For the text-containing cell, return its midpoint in [X, Y] coordinate format. 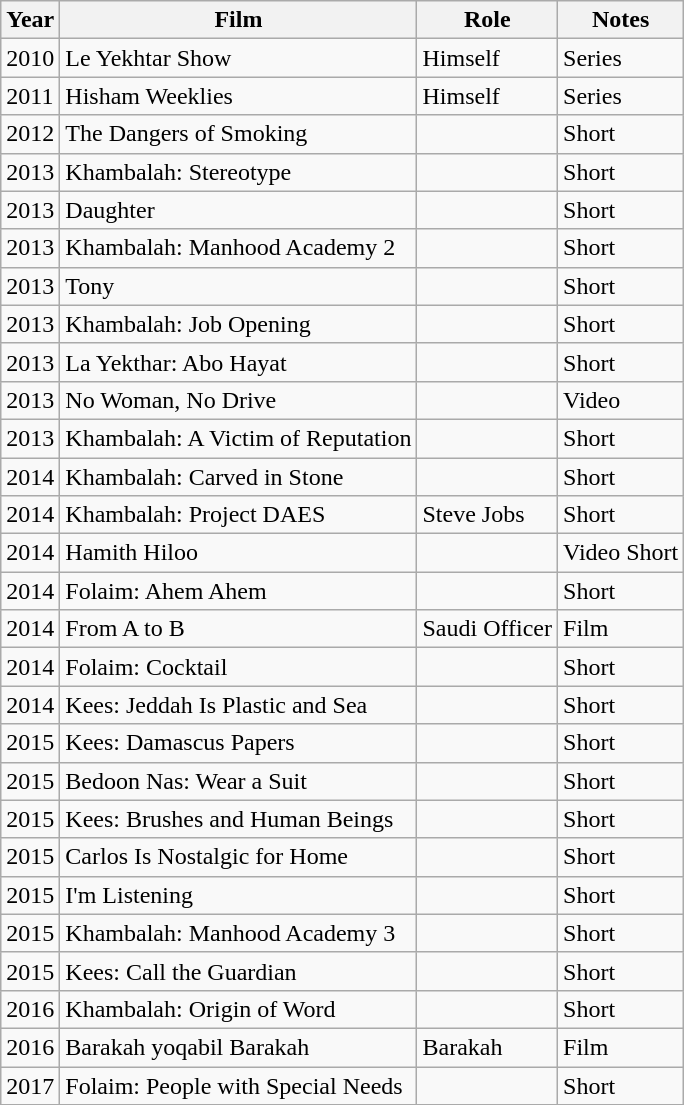
From A to B [238, 629]
I'm Listening [238, 895]
Khambalah: Stereotype [238, 172]
Daughter [238, 210]
Bedoon Nas: Wear a Suit [238, 781]
La Yekthar: Abo Hayat [238, 362]
Khambalah: Job Opening [238, 324]
Le Yekhtar Show [238, 58]
Year [30, 20]
Saudi Officer [488, 629]
Video Short [621, 553]
Hisham Weeklies [238, 96]
2012 [30, 134]
Folaim: People with Special Needs [238, 1085]
Khambalah: Origin of Word [238, 1009]
Tony [238, 286]
Kees: Call the Guardian [238, 971]
Steve Jobs [488, 515]
2011 [30, 96]
Hamith Hiloo [238, 553]
Video [621, 400]
The Dangers of Smoking [238, 134]
Khambalah: Project DAES [238, 515]
Kees: Damascus Papers [238, 743]
Khambalah: Manhood Academy 2 [238, 248]
Carlos Is Nostalgic for Home [238, 857]
Folaim: Ahem Ahem [238, 591]
Kees: Brushes and Human Beings [238, 819]
Barakah [488, 1047]
2010 [30, 58]
Barakah yoqabil Barakah [238, 1047]
Khambalah: Carved in Stone [238, 477]
Khambalah: A Victim of Reputation [238, 438]
Notes [621, 20]
Khambalah: Manhood Academy 3 [238, 933]
2017 [30, 1085]
Folaim: Cocktail [238, 667]
Kees: Jeddah Is Plastic and Sea [238, 705]
No Woman, No Drive [238, 400]
Role [488, 20]
